Locate the cell with the specified text and output its (x, y) center coordinate. 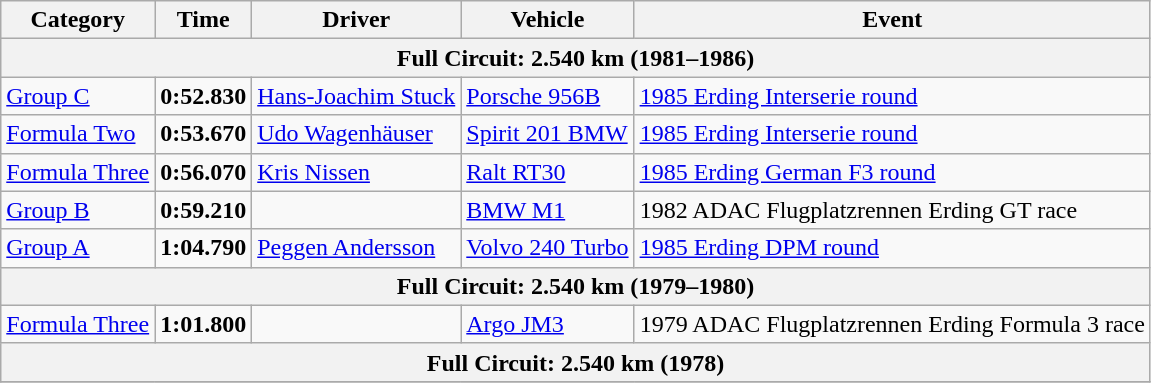
Spirit 201 BMW (548, 134)
1:01.800 (204, 324)
Group B (78, 210)
1985 Erding German F3 round (892, 172)
Event (892, 20)
1:04.790 (204, 248)
Driver (356, 20)
Argo JM3 (548, 324)
Group C (78, 96)
Full Circuit: 2.540 km (1978) (576, 362)
Full Circuit: 2.540 km (1979–1980) (576, 286)
Vehicle (548, 20)
0:59.210 (204, 210)
Full Circuit: 2.540 km (1981–1986) (576, 58)
Formula Two (78, 134)
Category (78, 20)
Porsche 956B (548, 96)
Volvo 240 Turbo (548, 248)
Group A (78, 248)
Time (204, 20)
Peggen Andersson (356, 248)
0:56.070 (204, 172)
0:53.670 (204, 134)
Hans-Joachim Stuck (356, 96)
1985 Erding DPM round (892, 248)
1979 ADAC Flugplatzrennen Erding Formula 3 race (892, 324)
0:52.830 (204, 96)
1982 ADAC Flugplatzrennen Erding GT race (892, 210)
Ralt RT30 (548, 172)
Udo Wagenhäuser (356, 134)
BMW M1 (548, 210)
Kris Nissen (356, 172)
